Search for the cell housing the specified text and yield its (X, Y) center coordinate. 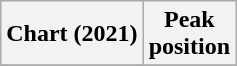
Peakposition (189, 34)
Chart (2021) (72, 34)
